Output the [x, y] coordinate of the center of the cell containing the given text.  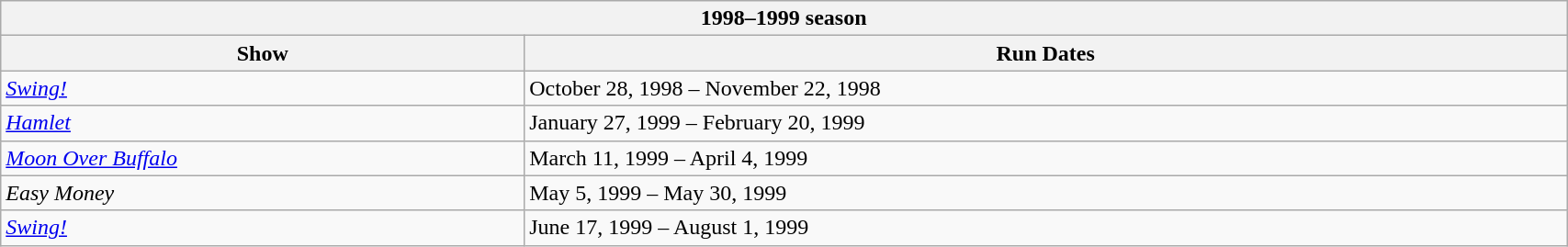
Show [263, 53]
October 28, 1998 – November 22, 1998 [1045, 88]
1998–1999 season [784, 18]
Moon Over Buffalo [263, 158]
Run Dates [1045, 53]
Hamlet [263, 123]
May 5, 1999 – May 30, 1999 [1045, 193]
March 11, 1999 – April 4, 1999 [1045, 158]
January 27, 1999 – February 20, 1999 [1045, 123]
June 17, 1999 – August 1, 1999 [1045, 228]
Easy Money [263, 193]
